Locate the cell with the specified text and output its [X, Y] center coordinate. 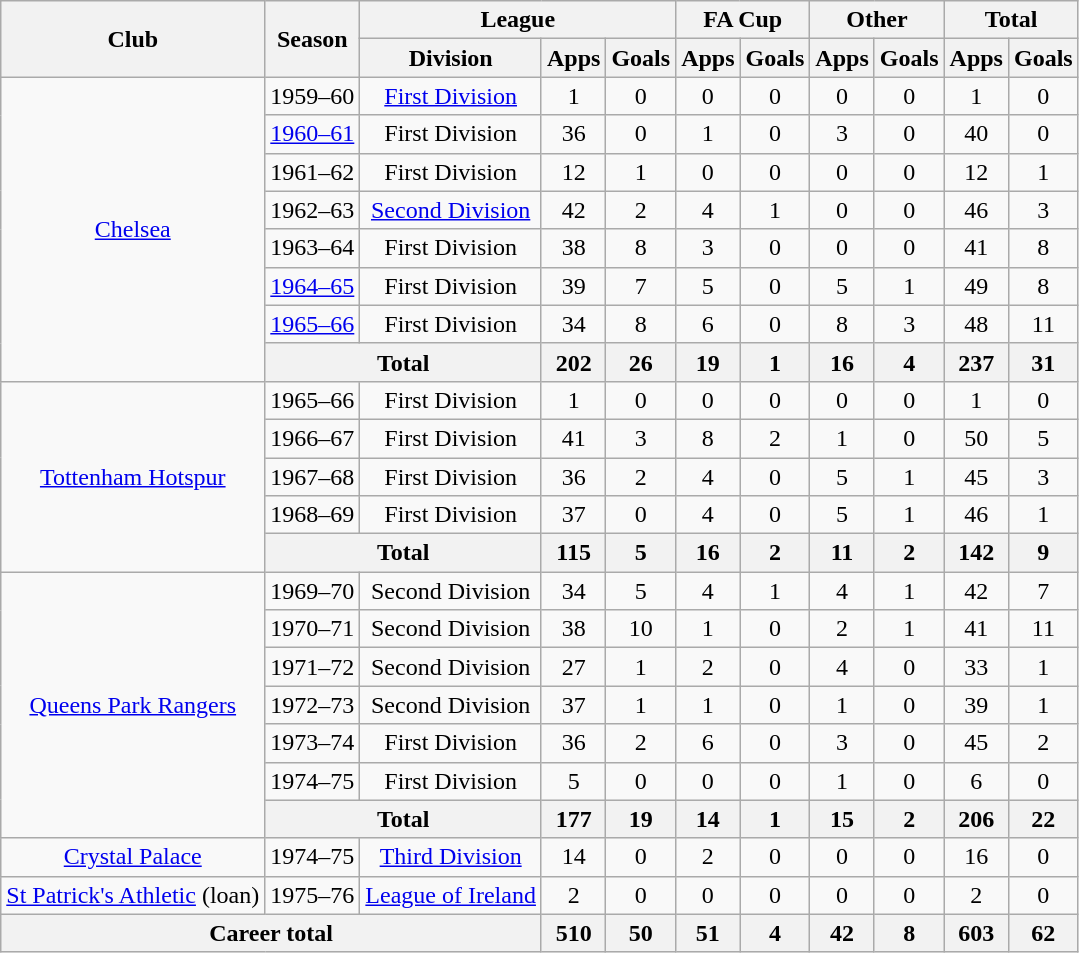
603 [976, 933]
Career total [272, 933]
1973–74 [312, 743]
1970–71 [312, 629]
15 [842, 819]
177 [573, 819]
1967–68 [312, 477]
Other [877, 20]
10 [641, 629]
Queens Park Rangers [133, 705]
1968–69 [312, 515]
1966–67 [312, 438]
48 [976, 324]
Season [312, 39]
1963–64 [312, 248]
1964–65 [312, 286]
51 [708, 933]
22 [1043, 819]
9 [1043, 553]
1972–73 [312, 705]
Chelsea [133, 229]
1962–63 [312, 210]
1975–76 [312, 895]
FA Cup [743, 20]
1969–70 [312, 591]
510 [573, 933]
Third Division [451, 857]
27 [573, 667]
202 [573, 362]
St Patrick's Athletic (loan) [133, 895]
Division [451, 58]
1961–62 [312, 172]
40 [976, 134]
Club [133, 39]
49 [976, 286]
33 [976, 667]
League of Ireland [451, 895]
62 [1043, 933]
League [518, 20]
115 [573, 553]
Tottenham Hotspur [133, 476]
Crystal Palace [133, 857]
26 [641, 362]
237 [976, 362]
1960–61 [312, 134]
31 [1043, 362]
142 [976, 553]
206 [976, 819]
1971–72 [312, 667]
1959–60 [312, 96]
